Pinpoint the cell where the given text exists, returning its (x, y) midpoint coordinate. 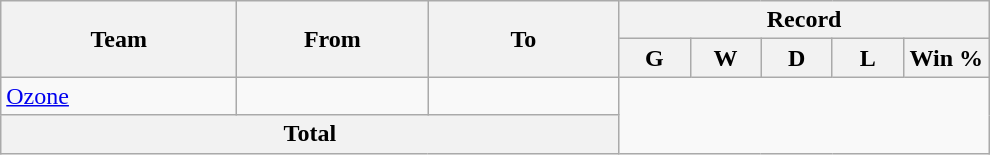
Ozone (119, 96)
G (654, 58)
From (332, 39)
Team (119, 39)
Win % (946, 58)
Total (310, 134)
D (796, 58)
To (524, 39)
L (868, 58)
Record (804, 20)
W (726, 58)
